For the text-containing cell, return its midpoint in [x, y] coordinate format. 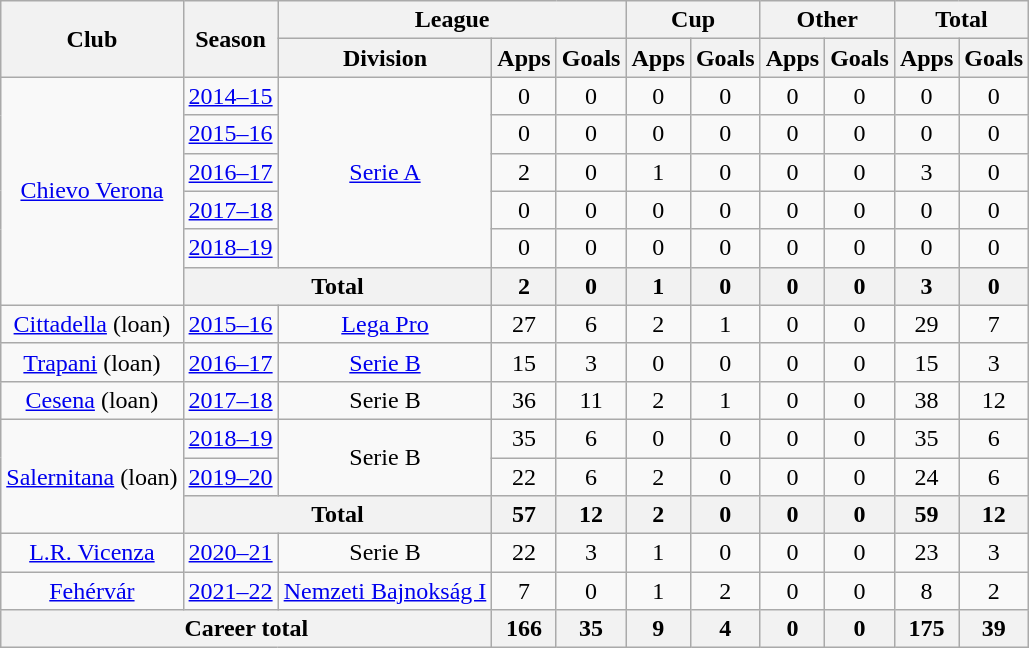
Lega Pro [385, 324]
2014–15 [230, 96]
Salernitana (loan) [92, 476]
Serie A [385, 172]
Career total [246, 629]
2019–20 [230, 477]
39 [994, 629]
36 [524, 400]
175 [926, 629]
Season [230, 39]
2020–21 [230, 553]
11 [591, 400]
Club [92, 39]
Cesena (loan) [92, 400]
27 [524, 324]
23 [926, 553]
8 [926, 591]
24 [926, 477]
9 [658, 629]
League [452, 20]
29 [926, 324]
Cittadella (loan) [92, 324]
57 [524, 515]
Other [827, 20]
Trapani (loan) [92, 362]
166 [524, 629]
Cup [693, 20]
38 [926, 400]
59 [926, 515]
2021–22 [230, 591]
L.R. Vicenza [92, 553]
4 [725, 629]
Nemzeti Bajnokság I [385, 591]
Chievo Verona [92, 191]
Division [385, 58]
Fehérvár [92, 591]
